Scan for the cell matching the given text and deliver its (x, y) coordinate at center. 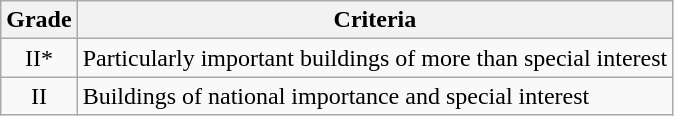
II* (39, 58)
II (39, 96)
Grade (39, 20)
Buildings of national importance and special interest (375, 96)
Particularly important buildings of more than special interest (375, 58)
Criteria (375, 20)
